Extract the [X, Y] coordinate from the center of the cell holding the provided text.  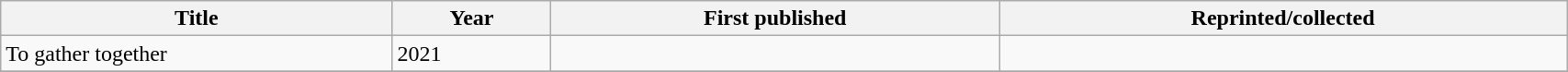
Title [197, 18]
To gather together [197, 54]
2021 [472, 54]
Year [472, 18]
First published [775, 18]
Reprinted/collected [1283, 18]
